Detect which cell encompasses the target text, then output its [x, y] center coordinate. 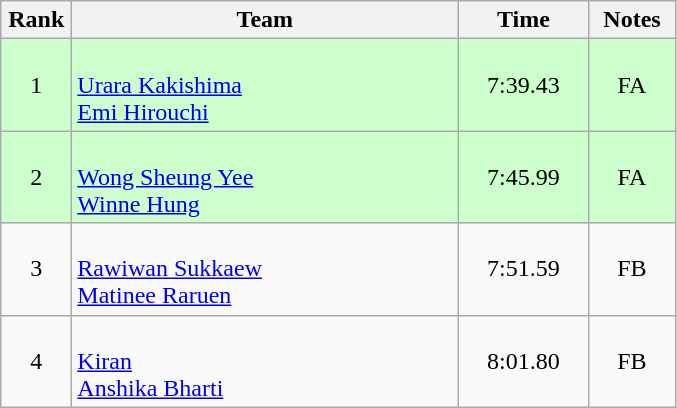
7:51.59 [524, 269]
KiranAnshika Bharti [265, 361]
8:01.80 [524, 361]
Urara KakishimaEmi Hirouchi [265, 85]
3 [36, 269]
7:39.43 [524, 85]
Rawiwan SukkaewMatinee Raruen [265, 269]
2 [36, 177]
Notes [632, 20]
7:45.99 [524, 177]
Team [265, 20]
Rank [36, 20]
1 [36, 85]
Wong Sheung YeeWinne Hung [265, 177]
Time [524, 20]
4 [36, 361]
